From the cell containing the given text, extract its center point as (x, y) coordinate. 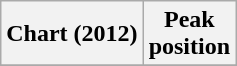
Chart (2012) (72, 34)
Peakposition (189, 34)
